From the cell containing the given text, extract its center point as [X, Y] coordinate. 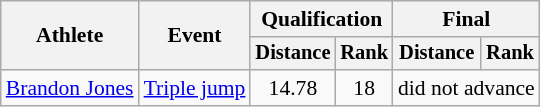
Qualification [321, 19]
Athlete [70, 36]
Final [466, 19]
did not advance [466, 88]
Event [195, 36]
18 [364, 88]
14.78 [292, 88]
Brandon Jones [70, 88]
Triple jump [195, 88]
